Return [X, Y] of the center of cell containing provided text 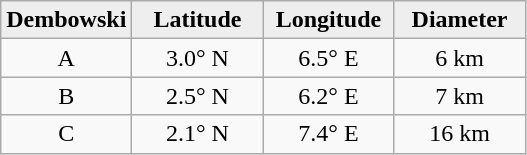
Longitude [328, 20]
Dembowski [66, 20]
Latitude [198, 20]
B [66, 96]
6.2° E [328, 96]
Diameter [460, 20]
2.1° N [198, 134]
16 km [460, 134]
7.4° E [328, 134]
2.5° N [198, 96]
7 km [460, 96]
6.5° E [328, 58]
3.0° N [198, 58]
A [66, 58]
6 km [460, 58]
C [66, 134]
